Detect which cell encompasses the target text, then output its [X, Y] center coordinate. 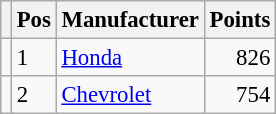
Points [240, 20]
Manufacturer [130, 20]
1 [34, 58]
Honda [130, 58]
Pos [34, 20]
826 [240, 58]
2 [34, 95]
754 [240, 95]
Chevrolet [130, 95]
